Determine the (X, Y) coordinate at the center of the cell enclosing the given text.  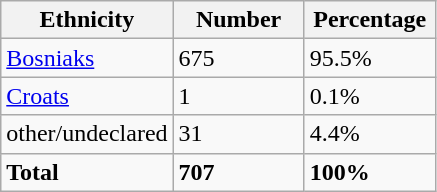
Ethnicity (87, 20)
Croats (87, 96)
1 (238, 96)
707 (238, 172)
other/undeclared (87, 134)
675 (238, 58)
4.4% (370, 134)
100% (370, 172)
Bosniaks (87, 58)
Percentage (370, 20)
0.1% (370, 96)
31 (238, 134)
Number (238, 20)
Total (87, 172)
95.5% (370, 58)
